Scan for the cell matching the given text and deliver its (X, Y) coordinate at center. 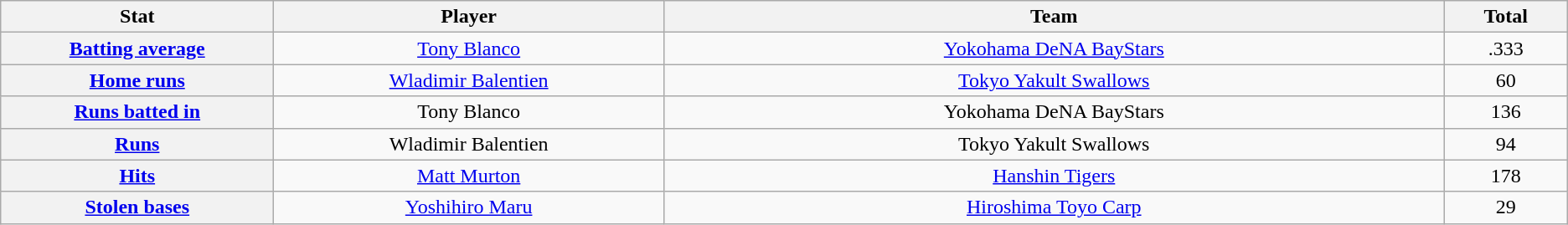
Batting average (137, 49)
Home runs (137, 80)
.333 (1506, 49)
Stolen bases (137, 207)
Hits (137, 176)
60 (1506, 80)
Team (1055, 17)
178 (1506, 176)
136 (1506, 112)
Total (1506, 17)
29 (1506, 207)
94 (1506, 144)
Stat (137, 17)
Matt Murton (469, 176)
Hiroshima Toyo Carp (1055, 207)
Runs batted in (137, 112)
Hanshin Tigers (1055, 176)
Runs (137, 144)
Player (469, 17)
Yoshihiro Maru (469, 207)
